For the text-containing cell, return its midpoint in [X, Y] coordinate format. 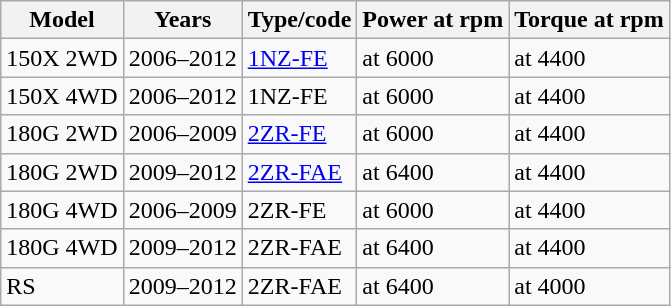
Years [182, 20]
Torque at rpm [589, 20]
Type/code [300, 20]
Power at rpm [433, 20]
RS [62, 286]
150X 2WD [62, 58]
150X 4WD [62, 96]
at 4000 [589, 286]
Model [62, 20]
